Search for the cell housing the specified text and yield its (X, Y) center coordinate. 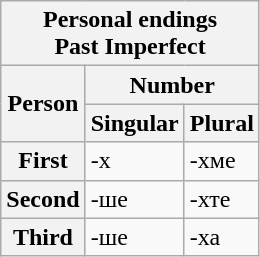
Number (172, 85)
Second (43, 199)
-хте (222, 199)
Plural (222, 123)
-х (134, 161)
Personal endingsPast Imperfect (130, 34)
-ха (222, 237)
-хме (222, 161)
Singular (134, 123)
First (43, 161)
Person (43, 104)
Third (43, 237)
